Identify which cell holds the provided text, then report its (x, y) central coordinate. 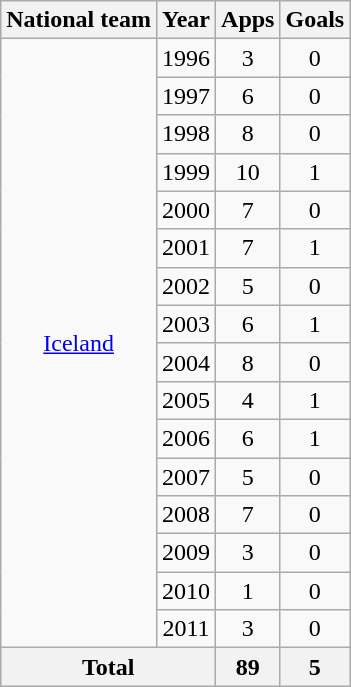
Goals (315, 20)
10 (248, 172)
2011 (186, 629)
2010 (186, 591)
1997 (186, 96)
2000 (186, 210)
2006 (186, 438)
2005 (186, 400)
2002 (186, 286)
2007 (186, 477)
1998 (186, 134)
4 (248, 400)
1996 (186, 58)
Apps (248, 20)
National team (79, 20)
2001 (186, 248)
2008 (186, 515)
Iceland (79, 344)
89 (248, 667)
1999 (186, 172)
2009 (186, 553)
Total (108, 667)
Year (186, 20)
2003 (186, 324)
2004 (186, 362)
